Provide the [X, Y] coordinate of the cell's center where the given text is located.  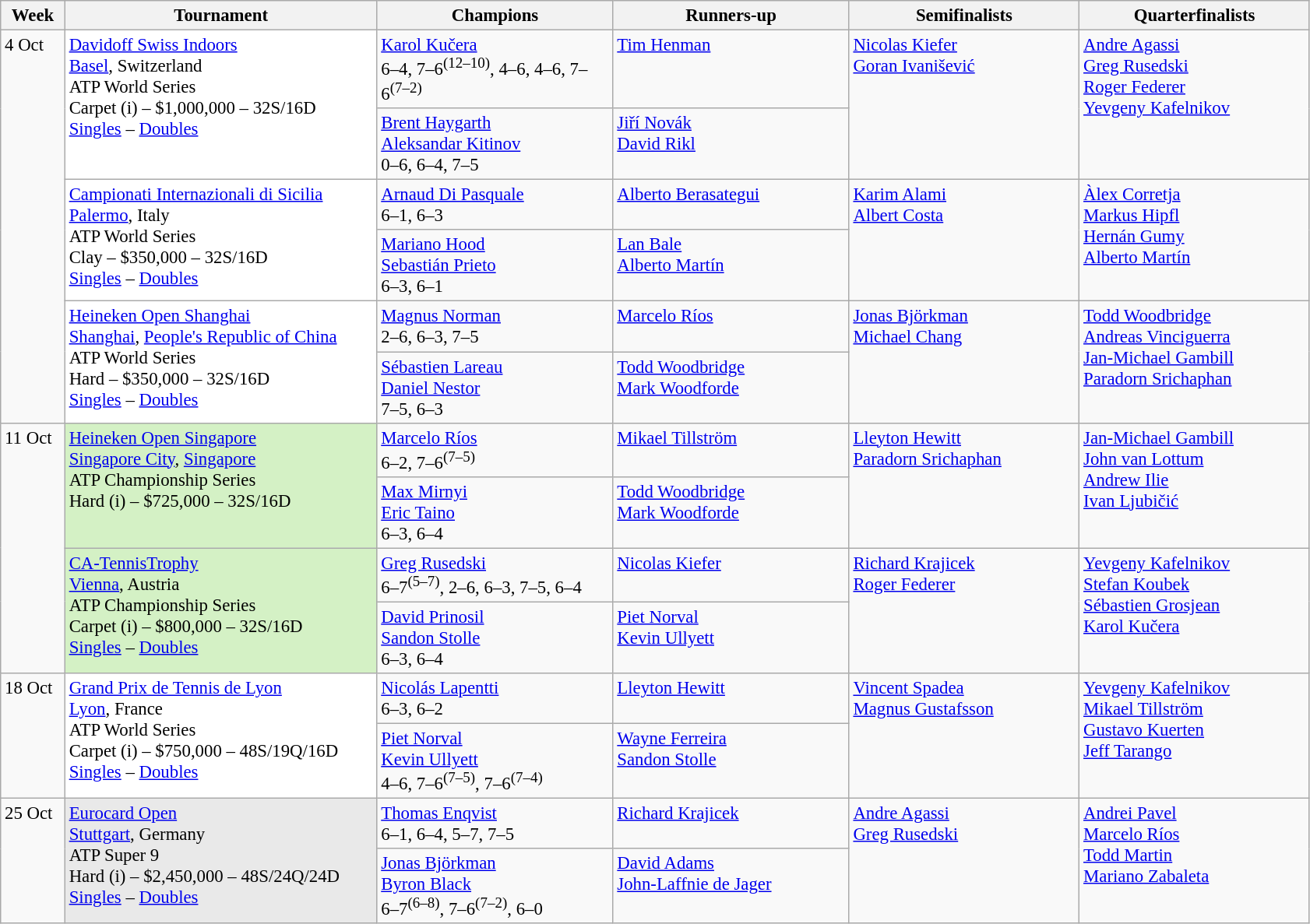
Arnaud Di Pasquale6–1, 6–3 [495, 206]
Tim Henman [731, 70]
Magnus Norman2–6, 6–3, 7–5 [495, 327]
Àlex Corretja Markus Hipfl Hernán Gumy Alberto Martín [1195, 241]
4 Oct [33, 227]
Karim Alami Albert Costa [964, 241]
Grand Prix de Tennis de Lyon Lyon, FranceATP World SeriesCarpet (i) – $750,000 – 48S/19Q/16DSingles – Doubles [221, 736]
Yevgeny Kafelnikov Stefan Koubek Sébastien Grosjean Karol Kučera [1195, 610]
Yevgeny Kafelnikov Mikael Tillström Gustavo Kuerten Jeff Tarango [1195, 736]
Greg Rusedski6–7(5–7), 2–6, 6–3, 7–5, 6–4 [495, 574]
Lleyton Hewitt Paradorn Srichaphan [964, 486]
Brent Haygarth Aleksandar Kitinov0–6, 6–4, 7–5 [495, 144]
Sébastien Lareau Daniel Nestor7–5, 6–3 [495, 388]
Week [33, 16]
David Prinosil Sandon Stolle6–3, 6–4 [495, 638]
Quarterfinalists [1195, 16]
Lan Bale Alberto Martín [731, 266]
Jiří Novák David Rikl [731, 144]
Vincent Spadea Magnus Gustafsson [964, 736]
Heineken Open Shanghai Shanghai, People's Republic of ChinaATP World SeriesHard – $350,000 – 32S/16DSingles – Doubles [221, 362]
Champions [495, 16]
Thomas Enqvist6–1, 6–4, 5–7, 7–5 [495, 824]
Wayne Ferreira Sandon Stolle [731, 761]
Jonas Björkman Michael Chang [964, 362]
Campionati Internazionali di Sicilia Palermo, ItalyATP World SeriesClay – $350,000 – 32S/16DSingles – Doubles [221, 241]
Andrei Pavel Marcelo Ríos Todd Martin Mariano Zabaleta [1195, 861]
Piet Norval Kevin Ullyett [731, 638]
Max Mirnyi Eric Taino6–3, 6–4 [495, 512]
Runners-up [731, 16]
Todd Woodbridge Andreas Vinciguerra Jan-Michael Gambill Paradorn Srichaphan [1195, 362]
CA-TennisTrophyVienna, AustriaATP Championship SeriesCarpet (i) – $800,000 – 32S/16DSingles – Doubles [221, 610]
Tournament [221, 16]
Nicolas Kiefer Goran Ivanišević [964, 105]
Alberto Berasategui [731, 206]
Richard Krajicek Roger Federer [964, 610]
18 Oct [33, 736]
Mikael Tillström [731, 450]
Jonas Björkman Byron Black6–7(6–8), 7–6(7–2), 6–0 [495, 886]
Heineken Open Singapore Singapore City, SingaporeATP Championship SeriesHard (i) – $725,000 – 32S/16D [221, 486]
Richard Krajicek [731, 824]
25 Oct [33, 861]
Nicolas Kiefer [731, 574]
Andre Agassi Greg Rusedski [964, 861]
Andre Agassi Greg Rusedski Roger Federer Yevgeny Kafelnikov [1195, 105]
Karol Kučera6–4, 7–6(12–10), 4–6, 4–6, 7–6(7–2) [495, 70]
11 Oct [33, 548]
Piet Norval Kevin Ullyett4–6, 7–6(7–5), 7–6(7–4) [495, 761]
Davidoff Swiss IndoorsBasel, SwitzerlandATP World SeriesCarpet (i) – $1,000,000 – 32S/16DSingles – Doubles [221, 105]
Eurocard Open Stuttgart, GermanyATP Super 9Hard (i) – $2,450,000 – 48S/24Q/24DSingles – Doubles [221, 861]
Marcelo Ríos6–2, 7–6(7–5) [495, 450]
Marcelo Ríos [731, 327]
Jan-Michael Gambill John van Lottum Andrew Ilie Ivan Ljubičić [1195, 486]
David Adams John-Laffnie de Jager [731, 886]
Mariano Hood Sebastián Prieto6–3, 6–1 [495, 266]
Nicolás Lapentti6–3, 6–2 [495, 699]
Semifinalists [964, 16]
Lleyton Hewitt [731, 699]
